For the text-containing cell, return its midpoint in (x, y) coordinate format. 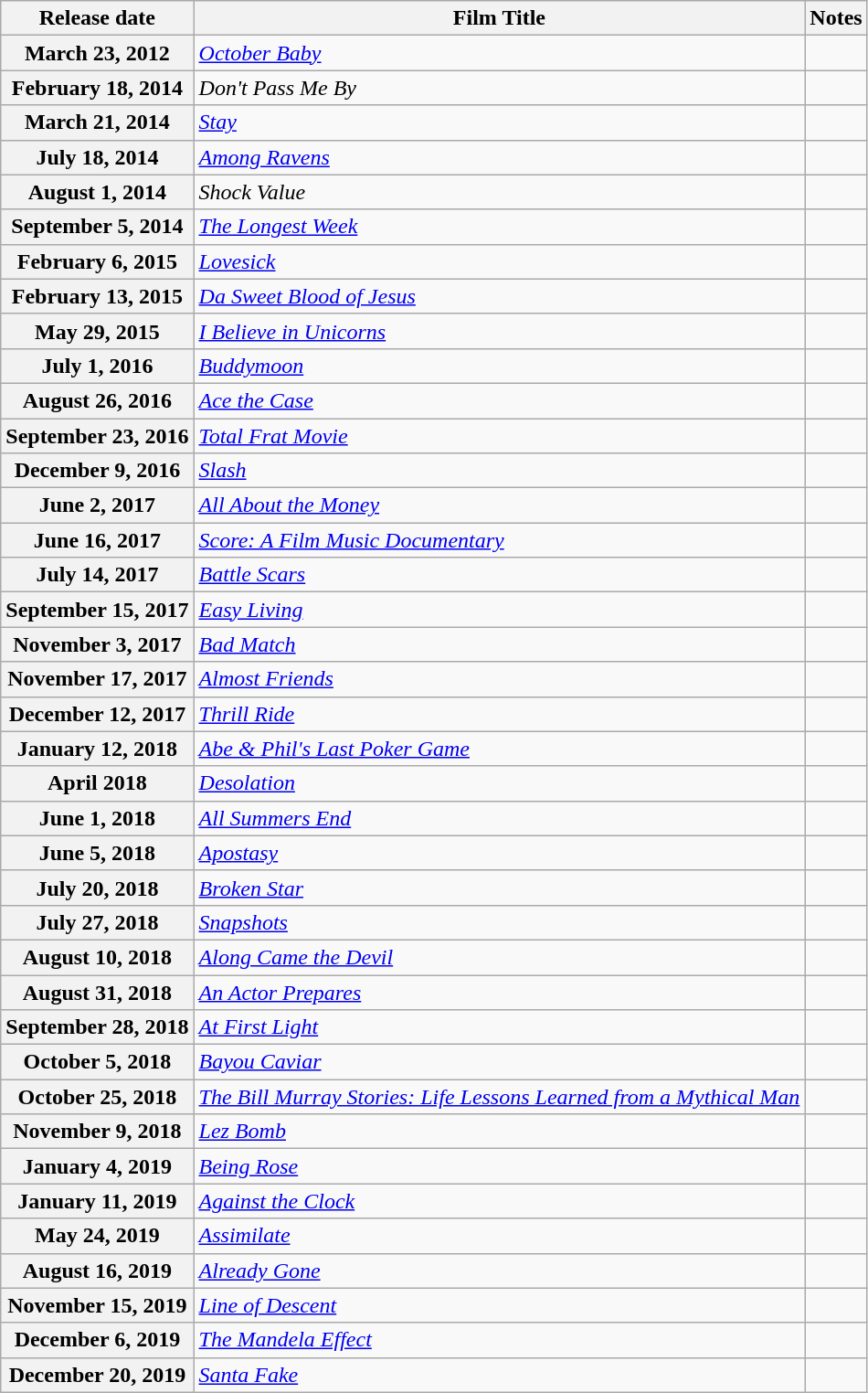
February 6, 2015 (97, 261)
June 16, 2017 (97, 540)
Release date (97, 18)
Broken Star (499, 888)
August 16, 2019 (97, 1271)
December 20, 2019 (97, 1375)
August 1, 2014 (97, 192)
Lovesick (499, 261)
November 17, 2017 (97, 679)
December 12, 2017 (97, 714)
June 5, 2018 (97, 853)
March 23, 2012 (97, 53)
An Actor Prepares (499, 992)
Total Frat Movie (499, 436)
June 2, 2017 (97, 505)
Notes (836, 18)
Already Gone (499, 1271)
The Longest Week (499, 227)
August 26, 2016 (97, 400)
All About the Money (499, 505)
April 2018 (97, 783)
Film Title (499, 18)
July 1, 2016 (97, 366)
November 15, 2019 (97, 1305)
Ace the Case (499, 400)
July 27, 2018 (97, 922)
Shock Value (499, 192)
July 18, 2014 (97, 157)
Battle Scars (499, 575)
November 9, 2018 (97, 1132)
Snapshots (499, 922)
August 10, 2018 (97, 957)
Santa Fake (499, 1375)
May 29, 2015 (97, 331)
Against the Clock (499, 1201)
February 18, 2014 (97, 88)
October Baby (499, 53)
September 5, 2014 (97, 227)
August 31, 2018 (97, 992)
Among Ravens (499, 157)
Apostasy (499, 853)
The Bill Murray Stories: Life Lessons Learned from a Mythical Man (499, 1097)
March 21, 2014 (97, 122)
Bayou Caviar (499, 1062)
January 11, 2019 (97, 1201)
Assimilate (499, 1236)
Don't Pass Me By (499, 88)
September 15, 2017 (97, 610)
Almost Friends (499, 679)
July 20, 2018 (97, 888)
At First Light (499, 1027)
Slash (499, 471)
I Believe in Unicorns (499, 331)
June 1, 2018 (97, 818)
February 13, 2015 (97, 296)
Da Sweet Blood of Jesus (499, 296)
Lez Bomb (499, 1132)
Desolation (499, 783)
Buddymoon (499, 366)
The Mandela Effect (499, 1340)
September 23, 2016 (97, 436)
Along Came the Devil (499, 957)
Stay (499, 122)
December 6, 2019 (97, 1340)
October 5, 2018 (97, 1062)
November 3, 2017 (97, 644)
Easy Living (499, 610)
Being Rose (499, 1166)
May 24, 2019 (97, 1236)
January 12, 2018 (97, 749)
Line of Descent (499, 1305)
Abe & Phil's Last Poker Game (499, 749)
January 4, 2019 (97, 1166)
Bad Match (499, 644)
September 28, 2018 (97, 1027)
October 25, 2018 (97, 1097)
All Summers End (499, 818)
July 14, 2017 (97, 575)
Thrill Ride (499, 714)
December 9, 2016 (97, 471)
Score: A Film Music Documentary (499, 540)
